Output the (X, Y) coordinate of the center of the cell containing the given text.  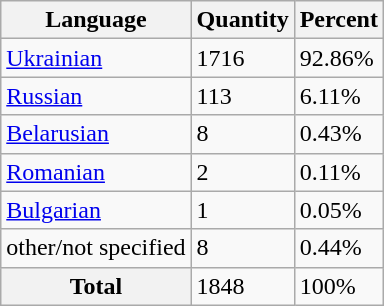
other/not specified (96, 248)
Russian (96, 96)
1848 (242, 286)
0.43% (338, 134)
Bulgarian (96, 210)
1716 (242, 58)
Ukrainian (96, 58)
6.11% (338, 96)
Percent (338, 20)
113 (242, 96)
0.44% (338, 248)
Total (96, 286)
1 (242, 210)
0.11% (338, 172)
Language (96, 20)
Romanian (96, 172)
100% (338, 286)
Quantity (242, 20)
0.05% (338, 210)
92.86% (338, 58)
2 (242, 172)
Belarusian (96, 134)
